Search for the cell housing the specified text and yield its (X, Y) center coordinate. 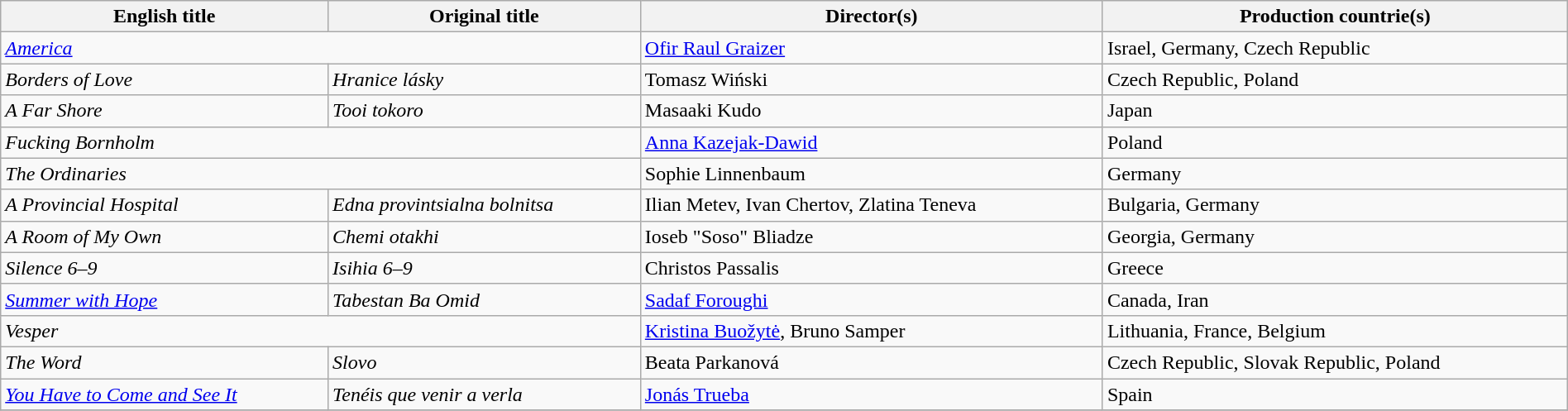
Ofir Raul Graizer (872, 48)
Chemi otakhi (485, 237)
Edna provintsialna bolnitsa (485, 205)
Tenéis que venir a verla (485, 394)
Israel, Germany, Czech Republic (1335, 48)
A Far Shore (165, 111)
Tooi tokoro (485, 111)
Hranice lásky (485, 79)
Silence 6–9 (165, 268)
Original title (485, 17)
Tomasz Wiński (872, 79)
Vesper (321, 331)
Ilian Metev, Ivan Chertov, Zlatina Teneva (872, 205)
The Word (165, 362)
A Provincial Hospital (165, 205)
Japan (1335, 111)
Canada, Iran (1335, 299)
A Room of My Own (165, 237)
Jonás Trueba (872, 394)
Spain (1335, 394)
Czech Republic, Slovak Republic, Poland (1335, 362)
Kristina Buožytė, Bruno Samper (872, 331)
The Ordinaries (321, 174)
Director(s) (872, 17)
Anna Kazejak-Dawid (872, 142)
Greece (1335, 268)
Germany (1335, 174)
Isihia 6–9 (485, 268)
Beata Parkanová (872, 362)
Masaaki Kudo (872, 111)
Czech Republic, Poland (1335, 79)
Fucking Bornholm (321, 142)
Tabestan Ba Omid (485, 299)
You Have to Come and See It (165, 394)
Production countrie(s) (1335, 17)
America (321, 48)
English title (165, 17)
Lithuania, France, Belgium (1335, 331)
Sadaf Foroughi (872, 299)
Bulgaria, Germany (1335, 205)
Sophie Linnenbaum (872, 174)
Christos Passalis (872, 268)
Ioseb "Soso" Bliadze (872, 237)
Summer with Hope (165, 299)
Georgia, Germany (1335, 237)
Slovo (485, 362)
Borders of Love (165, 79)
Poland (1335, 142)
